Locate the cell with the specified text and output its [X, Y] center coordinate. 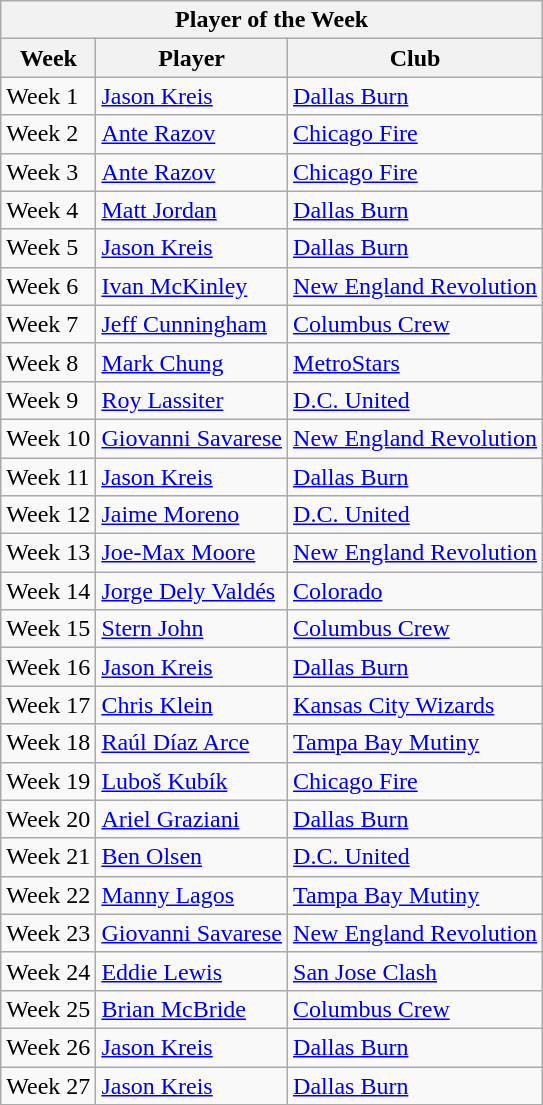
Week 4 [48, 210]
Week 6 [48, 286]
Week 9 [48, 400]
Joe-Max Moore [192, 553]
Matt Jordan [192, 210]
Week 8 [48, 362]
Ariel Graziani [192, 819]
Player [192, 58]
Manny Lagos [192, 895]
Jeff Cunningham [192, 324]
MetroStars [416, 362]
Ivan McKinley [192, 286]
Week 27 [48, 1085]
Ben Olsen [192, 857]
Week 25 [48, 1009]
Week 24 [48, 971]
Week 7 [48, 324]
Week 17 [48, 705]
Brian McBride [192, 1009]
Week 20 [48, 819]
Jorge Dely Valdés [192, 591]
Week 5 [48, 248]
Eddie Lewis [192, 971]
Week 11 [48, 477]
Mark Chung [192, 362]
Chris Klein [192, 705]
Week 18 [48, 743]
Week 19 [48, 781]
Week 10 [48, 438]
Player of the Week [272, 20]
Roy Lassiter [192, 400]
Week 16 [48, 667]
Week 3 [48, 172]
Week 15 [48, 629]
Week 1 [48, 96]
Colorado [416, 591]
Week 22 [48, 895]
Week 21 [48, 857]
Jaime Moreno [192, 515]
Week 23 [48, 933]
Week 14 [48, 591]
Kansas City Wizards [416, 705]
Stern John [192, 629]
Week 12 [48, 515]
Raúl Díaz Arce [192, 743]
Week [48, 58]
San Jose Clash [416, 971]
Week 26 [48, 1047]
Club [416, 58]
Week 13 [48, 553]
Luboš Kubík [192, 781]
Week 2 [48, 134]
